Determine the (x, y) coordinate at the center of the cell enclosing the given text.  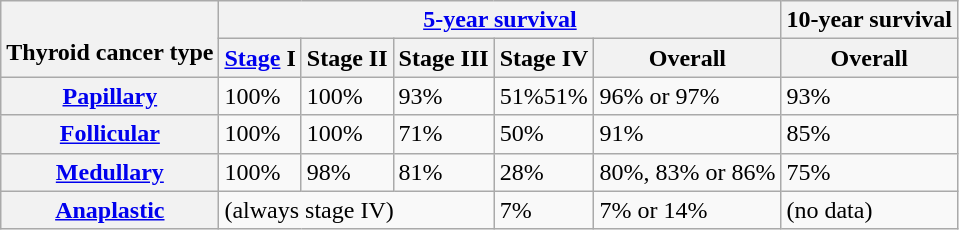
71% (444, 134)
51%51% (544, 96)
Stage IV (544, 58)
(no data) (870, 210)
Thyroid cancer type (110, 39)
Stage III (444, 58)
Medullary (110, 172)
50% (544, 134)
Anaplastic (110, 210)
Papillary (110, 96)
Stage II (347, 58)
81% (444, 172)
98% (347, 172)
75% (870, 172)
Follicular (110, 134)
85% (870, 134)
7% or 14% (688, 210)
5-year survival (500, 20)
91% (688, 134)
Stage I (260, 58)
(always stage IV) (356, 210)
96% or 97% (688, 96)
7% (544, 210)
10-year survival (870, 20)
80%, 83% or 86% (688, 172)
28% (544, 172)
